Provide the (X, Y) coordinate of the cell's center where the given text is located.  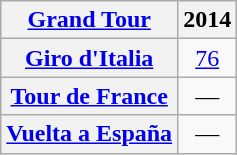
76 (208, 58)
Grand Tour (90, 20)
2014 (208, 20)
Giro d'Italia (90, 58)
Tour de France (90, 96)
Vuelta a España (90, 134)
